Determine the (X, Y) coordinate at the center of the cell enclosing the given text.  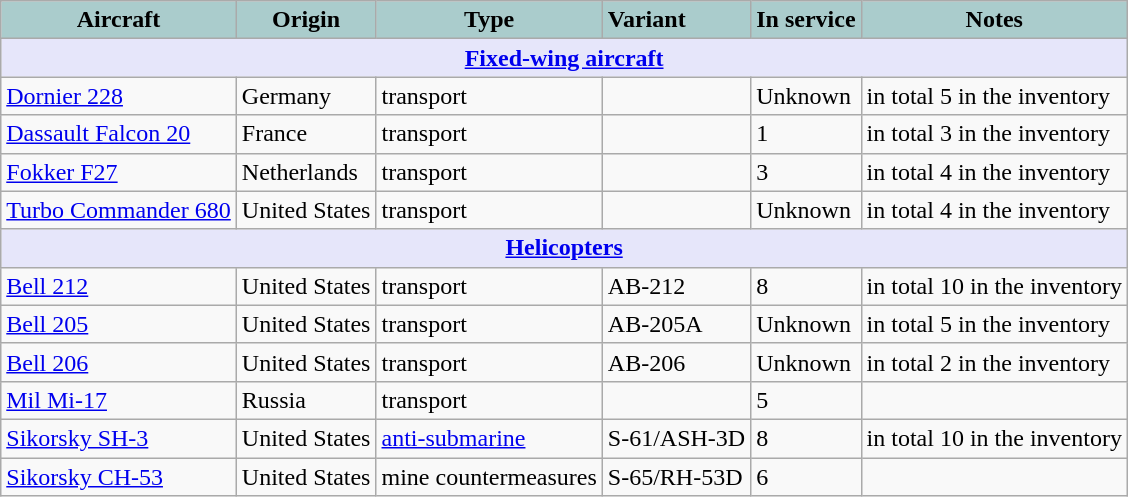
AB-212 (676, 286)
S-65/RH-53D (676, 477)
Variant (676, 20)
Fokker F27 (119, 172)
Turbo Commander 680 (119, 210)
Origin (306, 20)
Bell 205 (119, 324)
Dassault Falcon 20 (119, 134)
Sikorsky CH-53 (119, 477)
AB-205A (676, 324)
Helicopters (564, 248)
6 (806, 477)
Fixed-wing aircraft (564, 58)
1 (806, 134)
AB-206 (676, 362)
Dornier 228 (119, 96)
In service (806, 20)
Aircraft (119, 20)
France (306, 134)
Sikorsky SH-3 (119, 438)
in total 3 in the inventory (994, 134)
mine countermeasures (489, 477)
S-61/ASH-3D (676, 438)
5 (806, 400)
Netherlands (306, 172)
in total 2 in the inventory (994, 362)
Russia (306, 400)
Notes (994, 20)
Mil Mi-17 (119, 400)
Germany (306, 96)
anti-submarine (489, 438)
3 (806, 172)
Type (489, 20)
Bell 206 (119, 362)
Bell 212 (119, 286)
